Return (X, Y) of the center of cell containing provided text 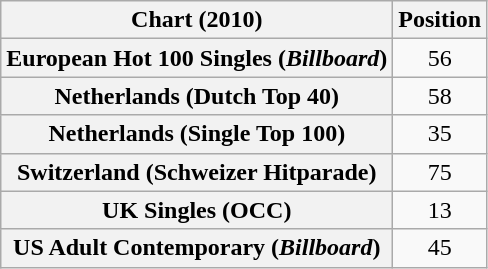
45 (440, 248)
Netherlands (Dutch Top 40) (197, 96)
75 (440, 172)
Chart (2010) (197, 20)
58 (440, 96)
35 (440, 134)
US Adult Contemporary (Billboard) (197, 248)
European Hot 100 Singles (Billboard) (197, 58)
56 (440, 58)
Position (440, 20)
UK Singles (OCC) (197, 210)
Switzerland (Schweizer Hitparade) (197, 172)
Netherlands (Single Top 100) (197, 134)
13 (440, 210)
